Locate the cell with the specified text and output its [x, y] center coordinate. 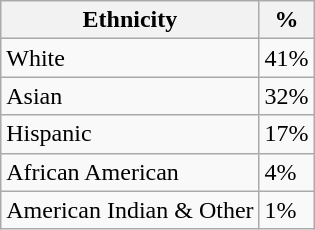
41% [286, 58]
Ethnicity [130, 20]
17% [286, 134]
4% [286, 172]
Hispanic [130, 134]
% [286, 20]
1% [286, 210]
African American [130, 172]
White [130, 58]
American Indian & Other [130, 210]
32% [286, 96]
Asian [130, 96]
